Scan for the cell matching the given text and deliver its [X, Y] coordinate at center. 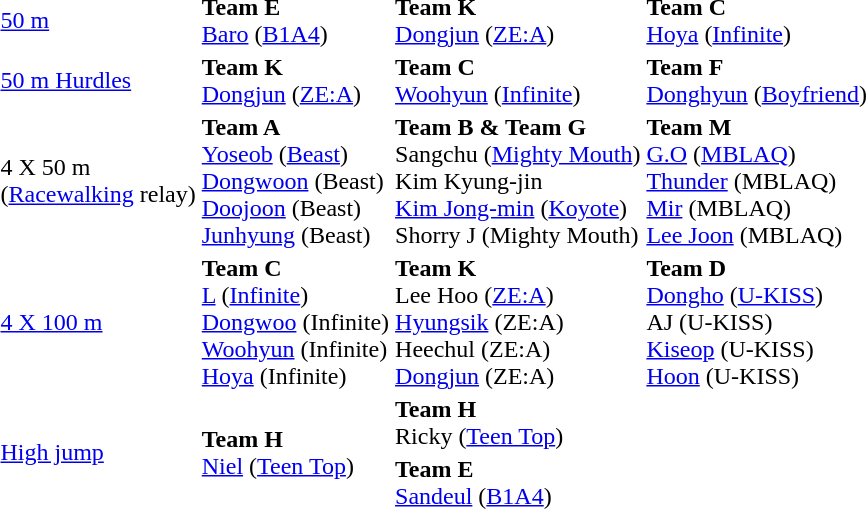
Team AYoseob (Beast)Dongwoon (Beast)Doojoon (Beast)Junhyung (Beast) [295, 181]
Team HRicky (Teen Top) [518, 422]
Team B & Team GSangchu (Mighty Mouth)Kim Kyung-jinKim Jong-min (Koyote)Shorry J (Mighty Mouth) [518, 181]
Team KLee Hoo (ZE:A)Hyungsik (ZE:A)Heechul (ZE:A)Dongjun (ZE:A) [518, 322]
Team CWoohyun (Infinite) [518, 80]
Team KDongjun (ZE:A) [295, 80]
Team CL (Infinite)Dongwoo (Infinite)Woohyun (Infinite)Hoya (Infinite) [295, 322]
